Find where the given text appears and provide that cell's center as (X, Y) coordinate. 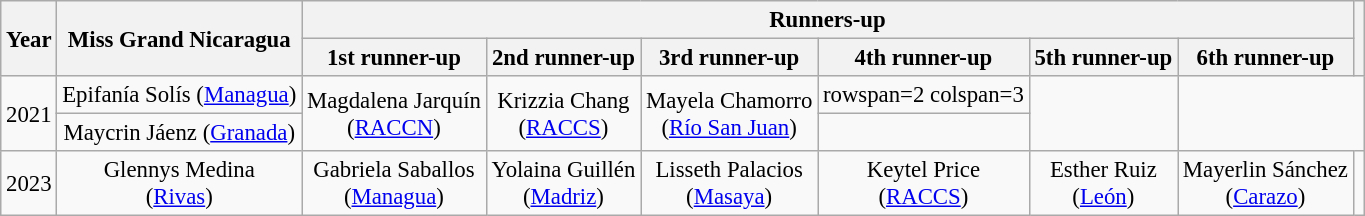
Epifanía Solís (Managua) (180, 95)
5th runner-up (1103, 58)
Esther Ruiz(León) (1103, 184)
1st runner-up (394, 58)
Lisseth Palacios(Masaya) (730, 184)
4th runner-up (924, 58)
Miss Grand Nicaragua (180, 38)
Krizzia Chang(RACCS) (563, 114)
2nd runner-up (563, 58)
Mayela Chamorro(Río San Juan) (730, 114)
Keytel Price(RACCS) (924, 184)
Gabriela Saballos(Managua) (394, 184)
3rd runner-up (730, 58)
2023 (29, 184)
Yolaina Guillén(Madriz) (563, 184)
2021 (29, 114)
rowspan=2 colspan=3 (924, 95)
6th runner-up (1266, 58)
Glennys Medina(Rivas) (180, 184)
Maycrin Jáenz (Granada) (180, 133)
Magdalena Jarquín(RACCN) (394, 114)
Year (29, 38)
Mayerlin Sánchez(Carazo) (1266, 184)
Runners-up (828, 20)
